Capture the cell that displays the provided text and extract its [x, y] central coordinate. 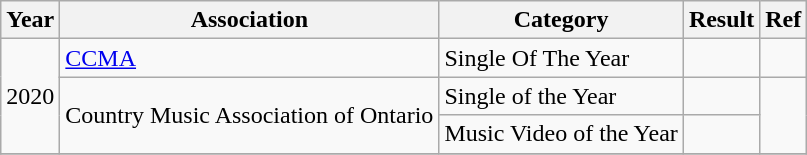
Association [250, 20]
Country Music Association of Ontario [250, 115]
Single Of The Year [561, 58]
Category [561, 20]
Single of the Year [561, 96]
Year [30, 20]
Music Video of the Year [561, 134]
2020 [30, 96]
Result [721, 20]
Ref [784, 20]
CCMA [250, 58]
